From the cell containing the given text, extract its center point as (x, y) coordinate. 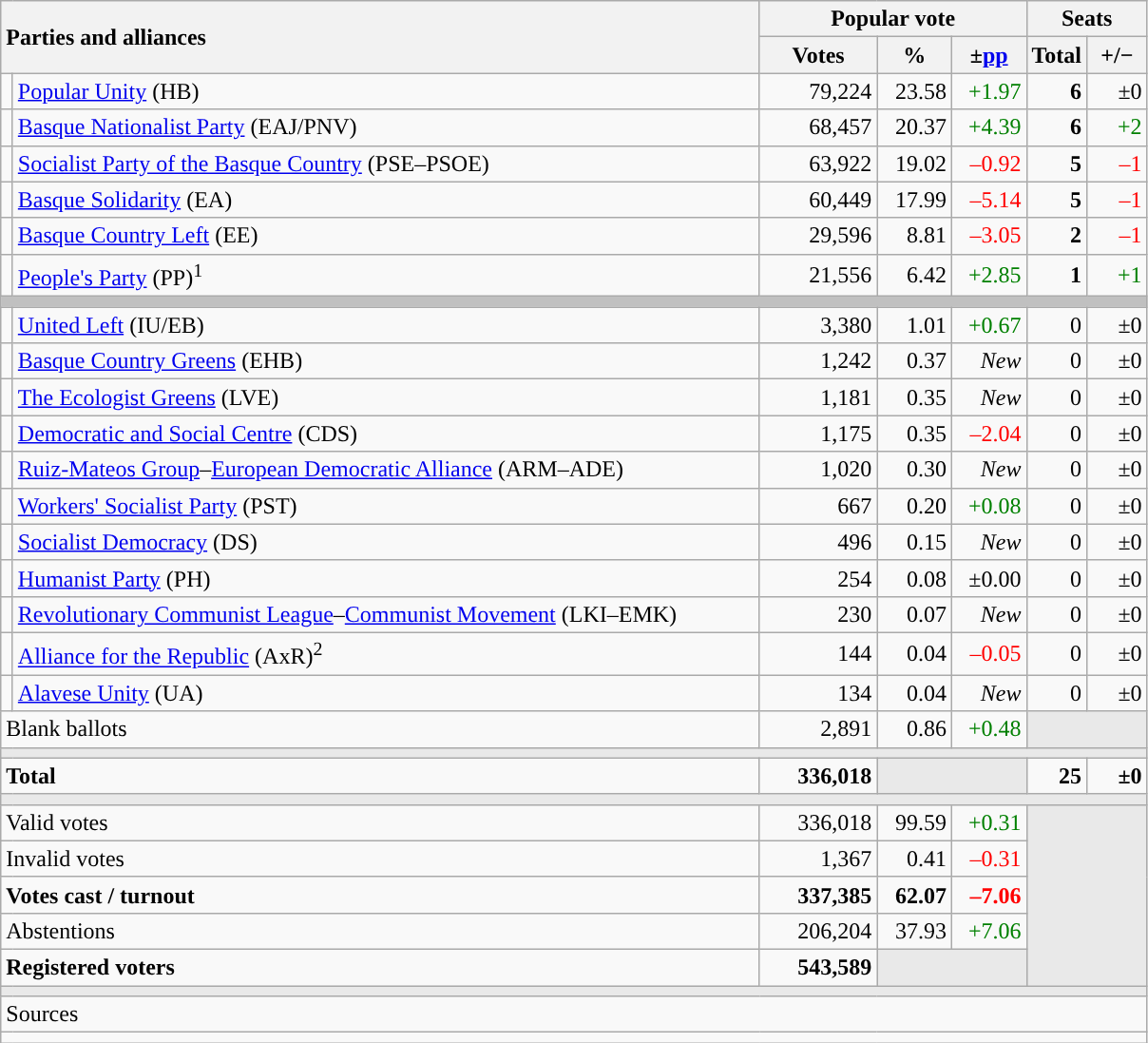
230 (818, 614)
Blank ballots (380, 729)
Alavese Unity (UA) (386, 693)
Valid votes (380, 822)
62.07 (914, 895)
Popular vote (893, 19)
23.58 (914, 91)
–0.31 (988, 859)
21,556 (818, 276)
0.30 (914, 470)
68,457 (818, 127)
Humanist Party (PH) (386, 578)
1,242 (818, 361)
17.99 (914, 200)
Parties and alliances (380, 37)
+0.67 (988, 325)
Basque Nationalist Party (EAJ/PNV) (386, 127)
1,175 (818, 434)
1,367 (818, 859)
±0.00 (988, 578)
Revolutionary Communist League–Communist Movement (LKI–EMK) (386, 614)
2 (1057, 236)
144 (818, 654)
37.93 (914, 931)
19.02 (914, 164)
25 (1057, 776)
0.20 (914, 506)
+4.39 (988, 127)
99.59 (914, 822)
Abstentions (380, 931)
206,204 (818, 931)
% (914, 55)
63,922 (818, 164)
1 (1057, 276)
+1.97 (988, 91)
People's Party (PP)1 (386, 276)
6.42 (914, 276)
–0.05 (988, 654)
79,224 (818, 91)
+2 (1118, 127)
0.86 (914, 729)
Alliance for the Republic (AxR)2 (386, 654)
Registered voters (380, 967)
543,589 (818, 967)
+7.06 (988, 931)
2,891 (818, 729)
+/− (1118, 55)
+1 (1118, 276)
667 (818, 506)
Votes cast / turnout (380, 895)
–3.05 (988, 236)
+0.08 (988, 506)
–2.04 (988, 434)
60,449 (818, 200)
1,020 (818, 470)
Ruiz-Mateos Group–European Democratic Alliance (ARM–ADE) (386, 470)
1.01 (914, 325)
Socialist Democracy (DS) (386, 542)
0.41 (914, 859)
Votes (818, 55)
0.07 (914, 614)
Democratic and Social Centre (CDS) (386, 434)
Popular Unity (HB) (386, 91)
–0.92 (988, 164)
Basque Country Left (EE) (386, 236)
29,596 (818, 236)
0.15 (914, 542)
Basque Country Greens (EHB) (386, 361)
Socialist Party of the Basque Country (PSE–PSOE) (386, 164)
The Ecologist Greens (LVE) (386, 397)
United Left (IU/EB) (386, 325)
Invalid votes (380, 859)
±pp (988, 55)
337,385 (818, 895)
0.08 (914, 578)
+0.31 (988, 822)
8.81 (914, 236)
134 (818, 693)
20.37 (914, 127)
Seats (1087, 19)
–5.14 (988, 200)
–7.06 (988, 895)
254 (818, 578)
+0.48 (988, 729)
Sources (574, 1014)
496 (818, 542)
0.37 (914, 361)
Workers' Socialist Party (PST) (386, 506)
+2.85 (988, 276)
3,380 (818, 325)
1,181 (818, 397)
Basque Solidarity (EA) (386, 200)
